For the text-containing cell, return its midpoint in (x, y) coordinate format. 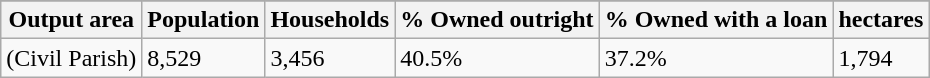
Output area (72, 20)
(Civil Parish) (72, 58)
40.5% (497, 58)
3,456 (330, 58)
hectares (881, 20)
% Owned outright (497, 20)
% Owned with a loan (716, 20)
37.2% (716, 58)
8,529 (204, 58)
Households (330, 20)
Population (204, 20)
1,794 (881, 58)
